Identify which cell holds the provided text, then report its (x, y) central coordinate. 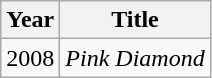
Year (30, 20)
2008 (30, 58)
Pink Diamond (135, 58)
Title (135, 20)
